Determine the [x, y] coordinate at the center of the cell enclosing the given text.  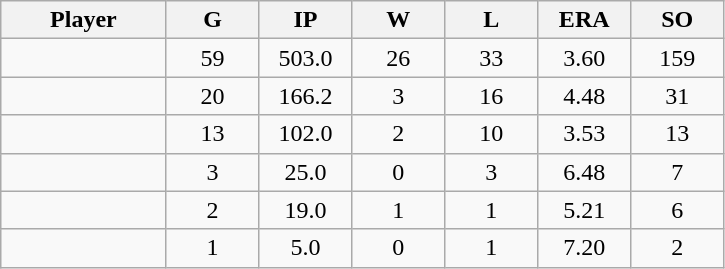
G [212, 20]
6 [678, 210]
31 [678, 96]
3.60 [584, 58]
SO [678, 20]
503.0 [306, 58]
33 [492, 58]
4.48 [584, 96]
3.53 [584, 134]
7 [678, 172]
10 [492, 134]
IP [306, 20]
6.48 [584, 172]
102.0 [306, 134]
5.0 [306, 248]
W [398, 20]
16 [492, 96]
ERA [584, 20]
7.20 [584, 248]
5.21 [584, 210]
59 [212, 58]
159 [678, 58]
19.0 [306, 210]
25.0 [306, 172]
L [492, 20]
26 [398, 58]
166.2 [306, 96]
Player [84, 20]
20 [212, 96]
